For the text-containing cell, return its midpoint in (X, Y) coordinate format. 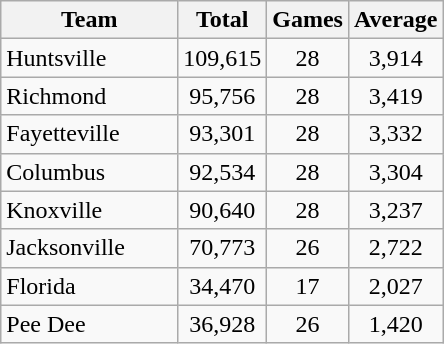
Games (308, 20)
Team (90, 20)
93,301 (222, 134)
Knoxville (90, 210)
Florida (90, 286)
92,534 (222, 172)
3,332 (396, 134)
34,470 (222, 286)
1,420 (396, 324)
17 (308, 286)
Pee Dee (90, 324)
70,773 (222, 248)
2,722 (396, 248)
109,615 (222, 58)
Total (222, 20)
3,304 (396, 172)
Richmond (90, 96)
36,928 (222, 324)
3,237 (396, 210)
2,027 (396, 286)
Columbus (90, 172)
90,640 (222, 210)
Fayetteville (90, 134)
Huntsville (90, 58)
Average (396, 20)
Jacksonville (90, 248)
3,419 (396, 96)
95,756 (222, 96)
3,914 (396, 58)
